Capture the cell that displays the provided text and extract its (x, y) central coordinate. 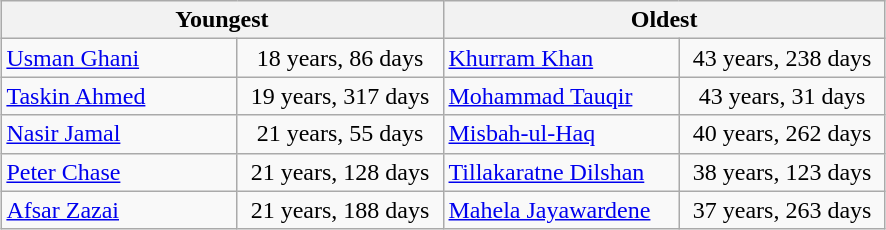
21 years, 55 days (340, 134)
43 years, 238 days (782, 58)
Usman Ghani (119, 58)
18 years, 86 days (340, 58)
37 years, 263 days (782, 210)
Taskin Ahmed (119, 96)
19 years, 317 days (340, 96)
Mahela Jayawardene (561, 210)
Khurram Khan (561, 58)
21 years, 188 days (340, 210)
Misbah-ul-Haq (561, 134)
38 years, 123 days (782, 172)
21 years, 128 days (340, 172)
Mohammad Tauqir (561, 96)
Peter Chase (119, 172)
40 years, 262 days (782, 134)
Tillakaratne Dilshan (561, 172)
Youngest (222, 20)
Nasir Jamal (119, 134)
Oldest (664, 20)
43 years, 31 days (782, 96)
Afsar Zazai (119, 210)
